From the cell containing the given text, extract its center point as [X, Y] coordinate. 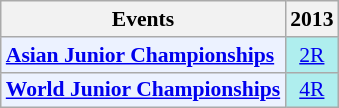
2013 [312, 19]
Asian Junior Championships [143, 55]
4R [312, 90]
World Junior Championships [143, 90]
2R [312, 55]
Events [143, 19]
